Locate the cell with the specified text and output its [X, Y] center coordinate. 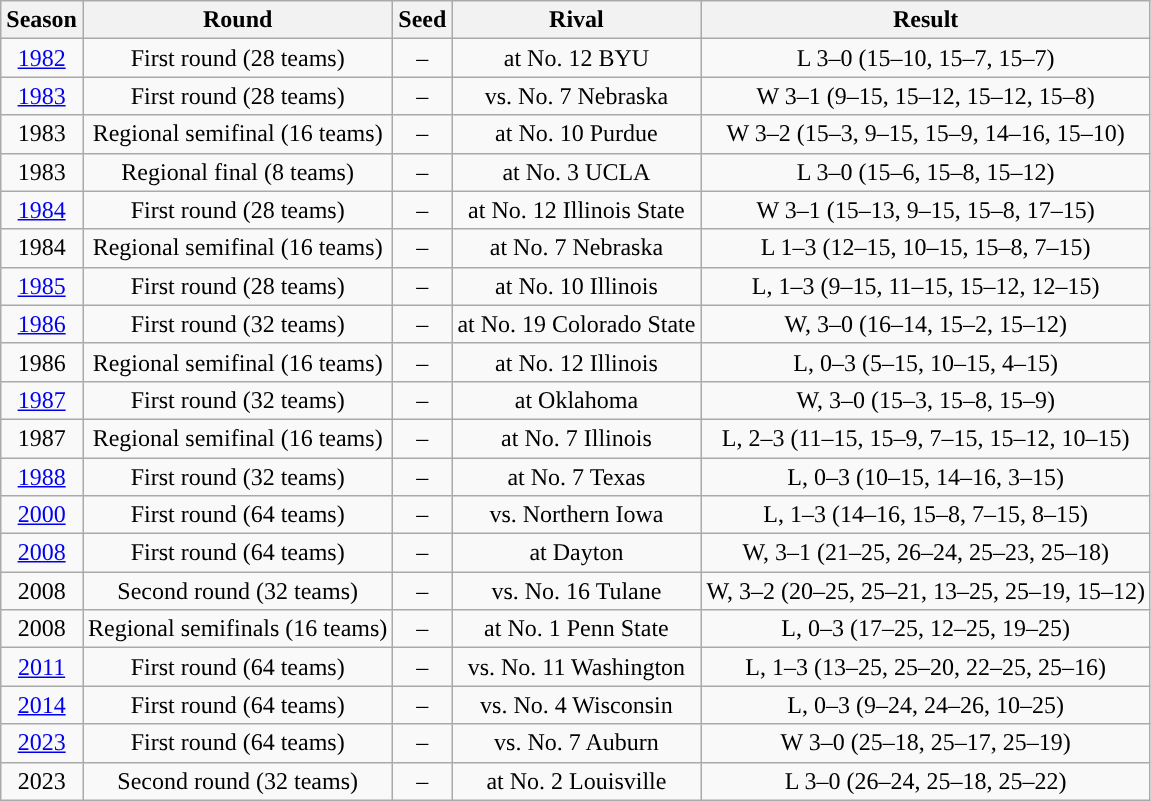
Round [237, 20]
W, 3–1 (21–25, 26–24, 25–23, 25–18) [926, 553]
L, 1–3 (14–16, 15–8, 7–15, 8–15) [926, 515]
at No. 12 Illinois State [576, 210]
1988 [42, 477]
at No. 7 Texas [576, 477]
1985 [42, 286]
W, 3–2 (20–25, 25–21, 13–25, 25–19, 15–12) [926, 591]
at No. 19 Colorado State [576, 324]
Season [42, 20]
Rival [576, 20]
2000 [42, 515]
L 3–0 (15–10, 15–7, 15–7) [926, 58]
W, 3–0 (16–14, 15–2, 15–12) [926, 324]
at Dayton [576, 553]
at No. 12 BYU [576, 58]
1982 [42, 58]
2014 [42, 705]
L 1–3 (12–15, 10–15, 15–8, 7–15) [926, 248]
Seed [422, 20]
W 3–2 (15–3, 9–15, 15–9, 14–16, 15–10) [926, 134]
Result [926, 20]
W 3–1 (9–15, 15–12, 15–12, 15–8) [926, 96]
at Oklahoma [576, 400]
vs. No. 16 Tulane [576, 591]
at No. 2 Louisville [576, 781]
L 3–0 (15–6, 15–8, 15–12) [926, 172]
L, 2–3 (11–15, 15–9, 7–15, 15–12, 10–15) [926, 438]
vs. Northern Iowa [576, 515]
L, 0–3 (10–15, 14–16, 3–15) [926, 477]
vs. No. 11 Washington [576, 667]
W 3–1 (15–13, 9–15, 15–8, 17–15) [926, 210]
L 3–0 (26–24, 25–18, 25–22) [926, 781]
at No. 7 Nebraska [576, 248]
L, 1–3 (13–25, 25–20, 22–25, 25–16) [926, 667]
vs. No. 7 Auburn [576, 743]
2011 [42, 667]
at No. 12 Illinois [576, 362]
at No. 10 Illinois [576, 286]
Regional semifinals (16 teams) [237, 629]
L, 0–3 (5–15, 10–15, 4–15) [926, 362]
Regional final (8 teams) [237, 172]
at No. 3 UCLA [576, 172]
at No. 10 Purdue [576, 134]
at No. 1 Penn State [576, 629]
vs. No. 4 Wisconsin [576, 705]
L, 1–3 (9–15, 11–15, 15–12, 12–15) [926, 286]
vs. No. 7 Nebraska [576, 96]
at No. 7 Illinois [576, 438]
L, 0–3 (17–25, 12–25, 19–25) [926, 629]
L, 0–3 (9–24, 24–26, 10–25) [926, 705]
W, 3–0 (15–3, 15–8, 15–9) [926, 400]
W 3–0 (25–18, 25–17, 25–19) [926, 743]
